Extract the [x, y] coordinate from the center of the cell holding the provided text.  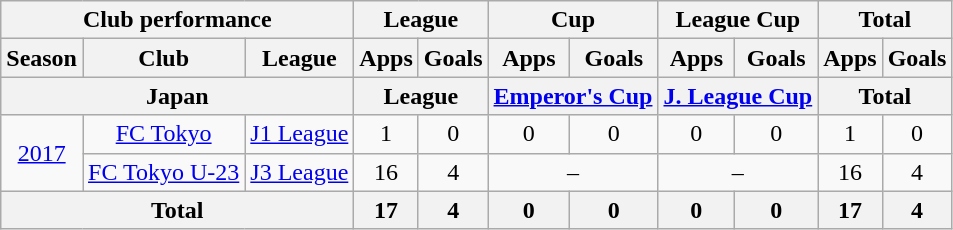
FC Tokyo [163, 134]
Emperor's Cup [573, 96]
J. League Cup [738, 96]
J1 League [300, 134]
Club performance [178, 20]
League Cup [738, 20]
2017 [42, 153]
J3 League [300, 172]
Japan [178, 96]
Club [163, 58]
FC Tokyo U-23 [163, 172]
Season [42, 58]
Cup [573, 20]
